Detect which cell encompasses the target text, then output its (X, Y) center coordinate. 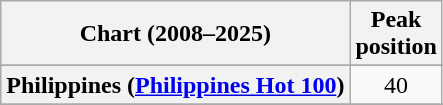
Chart (2008–2025) (176, 34)
Philippines (Philippines Hot 100) (176, 85)
Peakposition (396, 34)
40 (396, 85)
